Find where the given text appears and provide that cell's center as [x, y] coordinate. 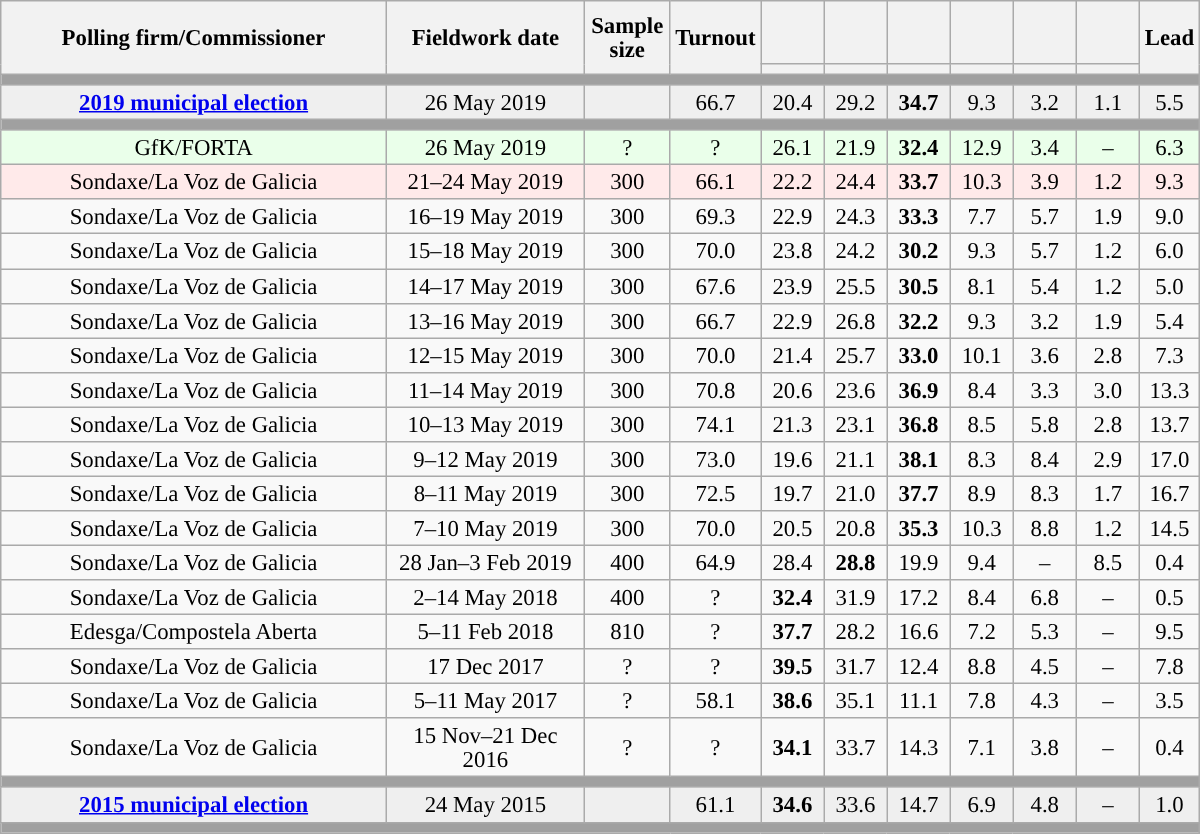
3.0 [1108, 390]
11–14 May 2019 [485, 390]
14.7 [918, 806]
38.6 [792, 702]
36.8 [918, 424]
1.0 [1169, 806]
28.2 [856, 632]
24 May 2015 [485, 806]
29.2 [856, 102]
0.5 [1169, 598]
12.4 [918, 666]
10–13 May 2019 [485, 424]
23.1 [856, 424]
28.4 [792, 562]
810 [627, 632]
15–18 May 2019 [485, 252]
9–12 May 2019 [485, 460]
72.5 [716, 494]
23.9 [792, 286]
16.7 [1169, 494]
3.9 [1044, 182]
8.9 [982, 494]
3.8 [1044, 748]
5.8 [1044, 424]
30.2 [918, 252]
66.1 [716, 182]
19.9 [918, 562]
12.9 [982, 148]
14–17 May 2019 [485, 286]
70.8 [716, 390]
17.0 [1169, 460]
36.9 [918, 390]
7.2 [982, 632]
19.7 [792, 494]
24.3 [856, 218]
16.6 [918, 632]
21.3 [792, 424]
Fieldwork date [485, 38]
20.8 [856, 528]
14.3 [918, 748]
20.4 [792, 102]
2015 municipal election [194, 806]
9.0 [1169, 218]
69.3 [716, 218]
5.5 [1169, 102]
6.3 [1169, 148]
3.3 [1044, 390]
64.9 [716, 562]
16–19 May 2019 [485, 218]
8–11 May 2019 [485, 494]
22.2 [792, 182]
74.1 [716, 424]
GfK/FORTA [194, 148]
61.1 [716, 806]
1.1 [1108, 102]
6.8 [1044, 598]
1.7 [1108, 494]
25.5 [856, 286]
33.0 [918, 356]
3.4 [1044, 148]
67.6 [716, 286]
Turnout [716, 38]
13.3 [1169, 390]
39.5 [792, 666]
34.6 [792, 806]
33.3 [918, 218]
21.9 [856, 148]
2019 municipal election [194, 102]
20.5 [792, 528]
11.1 [918, 702]
6.0 [1169, 252]
7–10 May 2019 [485, 528]
28.8 [856, 562]
21.1 [856, 460]
5.0 [1169, 286]
25.7 [856, 356]
20.6 [792, 390]
Sample size [627, 38]
28 Jan–3 Feb 2019 [485, 562]
26.1 [792, 148]
9.5 [1169, 632]
4.5 [1044, 666]
21.4 [792, 356]
4.8 [1044, 806]
19.6 [792, 460]
7.1 [982, 748]
30.5 [918, 286]
5.3 [1044, 632]
4.3 [1044, 702]
31.7 [856, 666]
2–14 May 2018 [485, 598]
Edesga/Compostela Aberta [194, 632]
24.4 [856, 182]
2.9 [1108, 460]
34.7 [918, 102]
26.8 [856, 320]
23.6 [856, 390]
38.1 [918, 460]
7.3 [1169, 356]
13–16 May 2019 [485, 320]
8.1 [982, 286]
34.1 [792, 748]
58.1 [716, 702]
Polling firm/Commissioner [194, 38]
35.3 [918, 528]
5–11 Feb 2018 [485, 632]
33.6 [856, 806]
73.0 [716, 460]
17.2 [918, 598]
3.6 [1044, 356]
5–11 May 2017 [485, 702]
10.1 [982, 356]
14.5 [1169, 528]
Lead [1169, 38]
6.9 [982, 806]
21.0 [856, 494]
23.8 [792, 252]
32.2 [918, 320]
31.9 [856, 598]
12–15 May 2019 [485, 356]
24.2 [856, 252]
13.7 [1169, 424]
17 Dec 2017 [485, 666]
9.4 [982, 562]
7.7 [982, 218]
3.5 [1169, 702]
15 Nov–21 Dec 2016 [485, 748]
21–24 May 2019 [485, 182]
35.1 [856, 702]
